Find where the given text appears and provide that cell's center as (X, Y) coordinate. 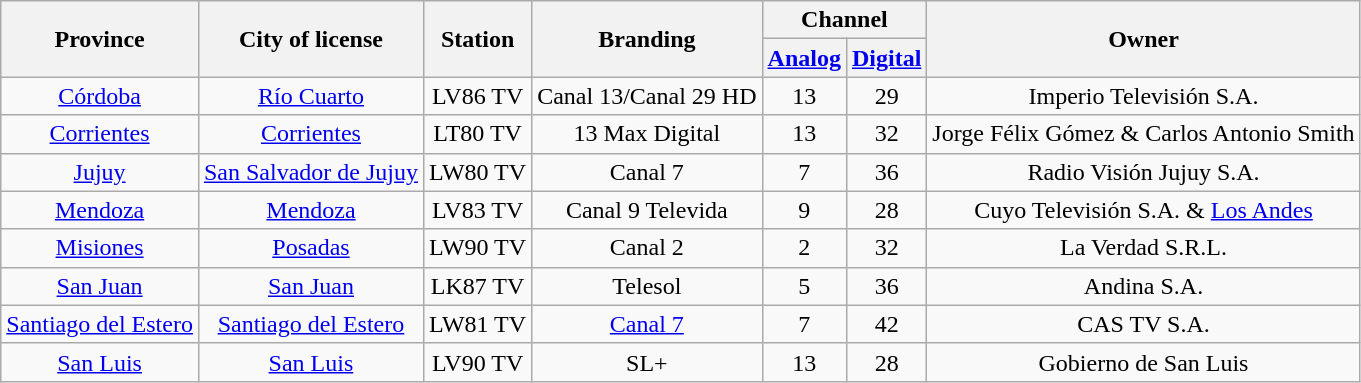
LV86 TV (477, 96)
LK87 TV (477, 286)
LW90 TV (477, 248)
SL+ (647, 362)
Jorge Félix Gómez & Carlos Antonio Smith (1144, 134)
5 (804, 286)
Misiones (100, 248)
CAS TV S.A. (1144, 324)
LW80 TV (477, 172)
San Salvador de Jujuy (310, 172)
2 (804, 248)
LW81 TV (477, 324)
Río Cuarto (310, 96)
42 (886, 324)
13 Max Digital (647, 134)
29 (886, 96)
LV83 TV (477, 210)
Canal 2 (647, 248)
Canal 13/Canal 29 HD (647, 96)
La Verdad S.R.L. (1144, 248)
Andina S.A. (1144, 286)
Channel (844, 20)
Station (477, 39)
Canal 9 Televida (647, 210)
Telesol (647, 286)
Owner (1144, 39)
LT80 TV (477, 134)
Posadas (310, 248)
Gobierno de San Luis (1144, 362)
Branding (647, 39)
Jujuy (100, 172)
Analog (804, 58)
Province (100, 39)
LV90 TV (477, 362)
Digital (886, 58)
9 (804, 210)
City of license (310, 39)
Cuyo Televisión S.A. & Los Andes (1144, 210)
Córdoba (100, 96)
Imperio Televisión S.A. (1144, 96)
Radio Visión Jujuy S.A. (1144, 172)
